Identify which cell holds the provided text, then report its (X, Y) central coordinate. 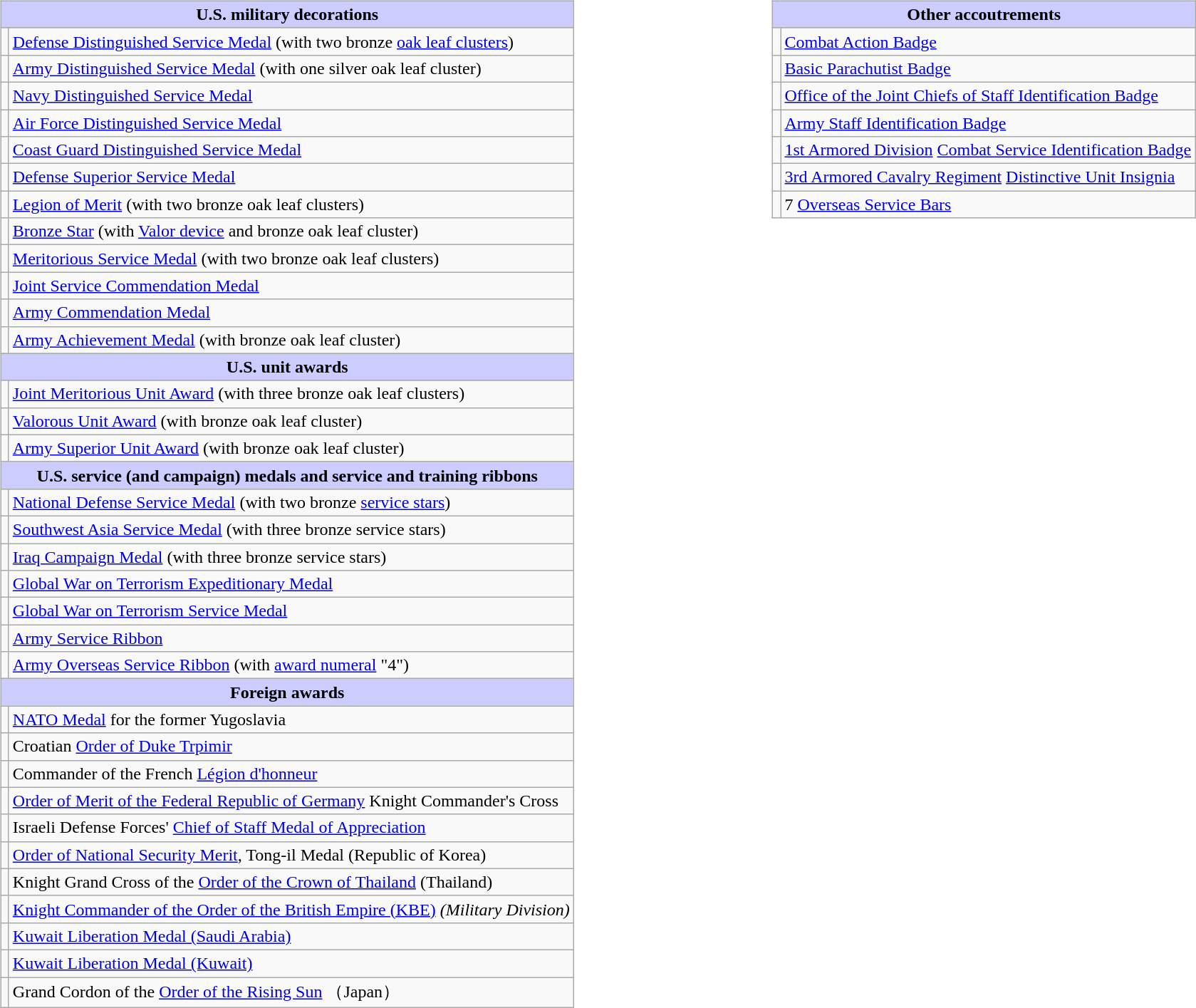
Army Superior Unit Award (with bronze oak leaf cluster) (291, 448)
Coast Guard Distinguished Service Medal (291, 150)
Defense Superior Service Medal (291, 177)
Valorous Unit Award (with bronze oak leaf cluster) (291, 421)
Foreign awards (287, 692)
U.S. military decorations (287, 14)
Army Commendation Medal (291, 313)
Meritorious Service Medal (with two bronze oak leaf clusters) (291, 259)
U.S. service (and campaign) medals and service and training ribbons (287, 475)
Basic Parachutist Badge (988, 68)
Combat Action Badge (988, 41)
Knight Commander of the Order of the British Empire (KBE) (Military Division) (291, 909)
Navy Distinguished Service Medal (291, 95)
Joint Meritorious Unit Award (with three bronze oak leaf clusters) (291, 394)
Army Service Ribbon (291, 638)
3rd Armored Cavalry Regiment Distinctive Unit Insignia (988, 177)
Southwest Asia Service Medal (with three bronze service stars) (291, 529)
Air Force Distinguished Service Medal (291, 123)
1st Armored Division Combat Service Identification Badge (988, 150)
Iraq Campaign Medal (with three bronze service stars) (291, 556)
Army Distinguished Service Medal (with one silver oak leaf cluster) (291, 68)
Croatian Order of Duke Trpimir (291, 747)
Legion of Merit (with two bronze oak leaf clusters) (291, 204)
Global War on Terrorism Expeditionary Medal (291, 584)
Grand Cordon of the Order of the Rising Sun （Japan） (291, 993)
Kuwait Liberation Medal (Saudi Arabia) (291, 936)
NATO Medal for the former Yugoslavia (291, 719)
Army Achievement Medal (with bronze oak leaf cluster) (291, 340)
Global War on Terrorism Service Medal (291, 611)
Knight Grand Cross of the Order of the Crown of Thailand (Thailand) (291, 882)
National Defense Service Medal (with two bronze service stars) (291, 502)
Israeli Defense Forces' Chief of Staff Medal of Appreciation (291, 828)
7 Overseas Service Bars (988, 204)
Bronze Star (with Valor device and bronze oak leaf cluster) (291, 232)
Order of National Security Merit, Tong-il Medal (Republic of Korea) (291, 855)
Defense Distinguished Service Medal (with two bronze oak leaf clusters) (291, 41)
Office of the Joint Chiefs of Staff Identification Badge (988, 95)
Army Staff Identification Badge (988, 123)
Other accoutrements (984, 14)
Joint Service Commendation Medal (291, 286)
Order of Merit of the Federal Republic of Germany Knight Commander's Cross (291, 801)
Army Overseas Service Ribbon (with award numeral "4") (291, 665)
Commander of the French Légion d'honneur (291, 774)
U.S. unit awards (287, 367)
Kuwait Liberation Medal (Kuwait) (291, 963)
